For the text-containing cell, return its midpoint in [X, Y] coordinate format. 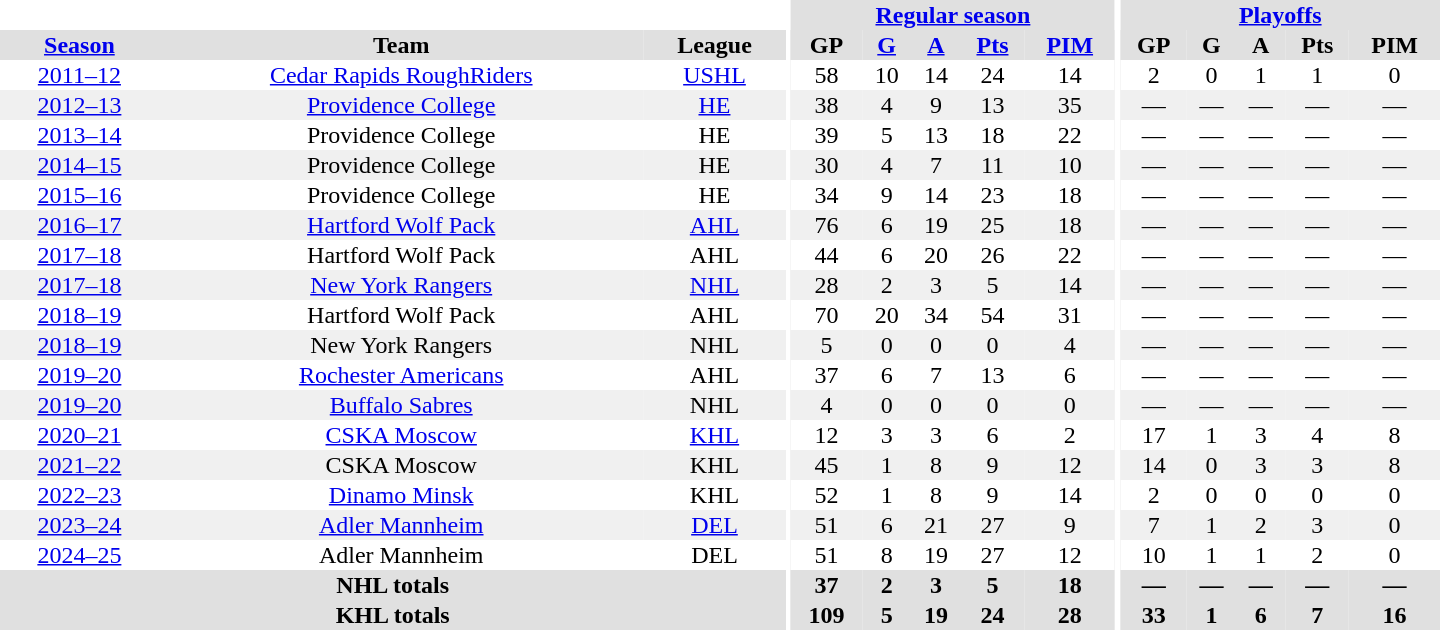
2020–21 [80, 435]
USHL [715, 75]
2013–14 [80, 135]
KHL totals [392, 615]
2012–13 [80, 105]
25 [993, 225]
30 [826, 165]
35 [1070, 105]
39 [826, 135]
Buffalo Sabres [402, 405]
33 [1153, 615]
76 [826, 225]
Regular season [953, 15]
44 [826, 255]
11 [993, 165]
2016–17 [80, 225]
2015–16 [80, 195]
League [715, 45]
2024–25 [80, 555]
2022–23 [80, 495]
Team [402, 45]
21 [936, 525]
17 [1153, 435]
45 [826, 465]
52 [826, 495]
2023–24 [80, 525]
Rochester Americans [402, 375]
38 [826, 105]
109 [826, 615]
54 [993, 315]
Season [80, 45]
2021–22 [80, 465]
NHL totals [392, 585]
31 [1070, 315]
58 [826, 75]
2011–12 [80, 75]
16 [1394, 615]
Cedar Rapids RoughRiders [402, 75]
2014–15 [80, 165]
26 [993, 255]
70 [826, 315]
Playoffs [1280, 15]
23 [993, 195]
Dinamo Minsk [402, 495]
